Locate the cell with the specified text and output its (X, Y) center coordinate. 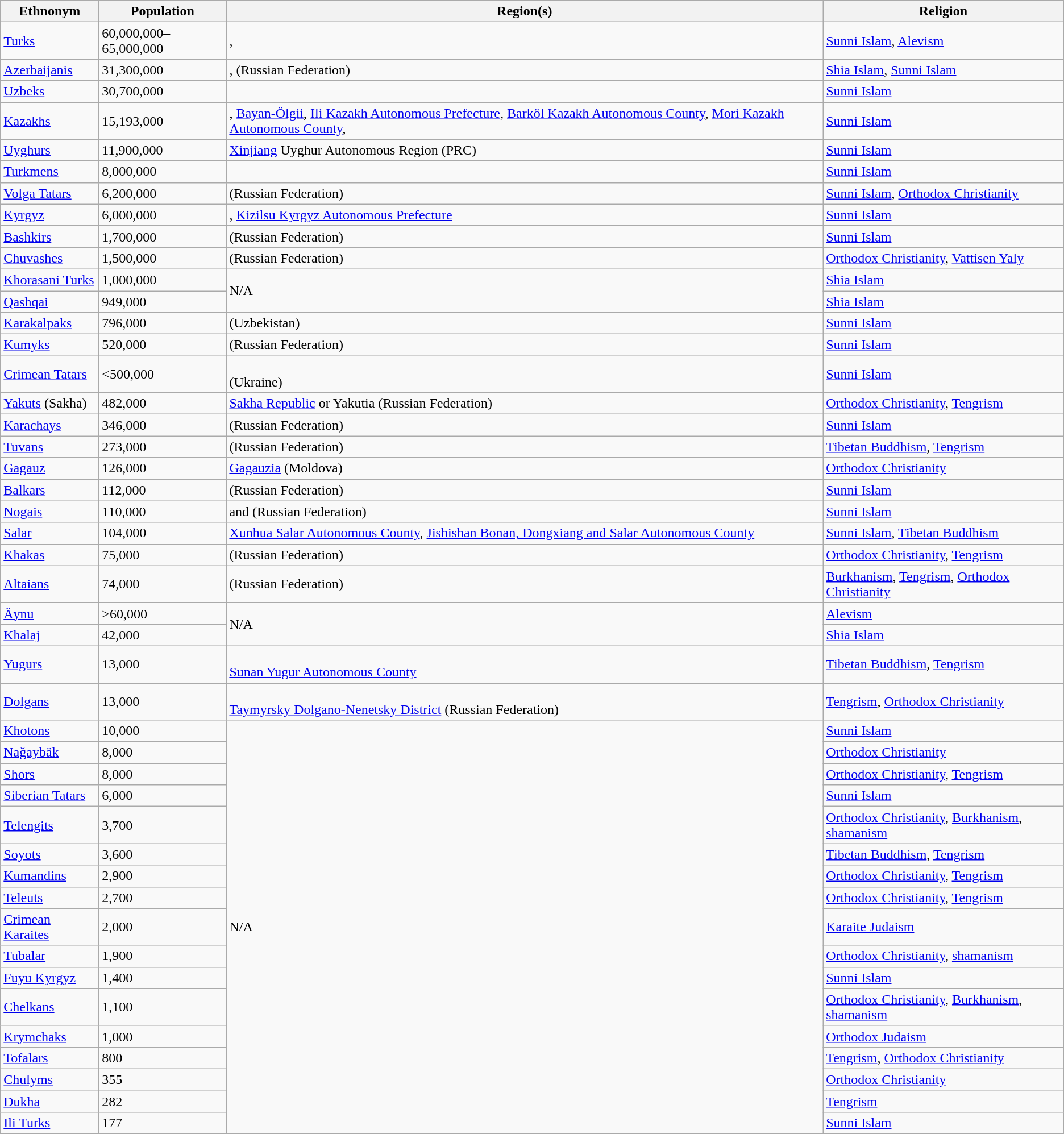
(Ukraine) (525, 374)
Khorasani Turks (50, 280)
, (525, 41)
3,600 (163, 854)
Sunni Islam, Tibetan Buddhism (944, 533)
11,900,000 (163, 150)
1,700,000 (163, 236)
Karakalpaks (50, 323)
Kyrgyz (50, 215)
Ethnonym (50, 11)
Crimean Tatars (50, 374)
Gagauz (50, 468)
Yakuts (Sakha) (50, 404)
Salar (50, 533)
Xinjiang Uyghur Autonomous Region (PRC) (525, 150)
Region(s) (525, 11)
Khotons (50, 731)
Xunhua Salar Autonomous County, Jishishan Bonan, Dongxiang and Salar Autonomous County (525, 533)
282 (163, 1101)
Burkhanism, Tengrism, Orthodox Christianity (944, 584)
Gagauzia (Moldova) (525, 468)
355 (163, 1079)
30,700,000 (163, 92)
Volga Tatars (50, 193)
520,000 (163, 345)
Telengits (50, 825)
Chelkans (50, 1007)
800 (163, 1058)
2,900 (163, 876)
Orthodox Christianity, Vattisen Yaly (944, 258)
Teleuts (50, 898)
Ili Turks (50, 1123)
60,000,000–65,000,000 (163, 41)
Kumandins (50, 876)
Kumyks (50, 345)
Tengrism (944, 1101)
Dukha (50, 1101)
6,000 (163, 796)
Sunni Islam, Alevism (944, 41)
2,000 (163, 927)
104,000 (163, 533)
Alevism (944, 613)
Sunan Yugur Autonomous County (525, 664)
177 (163, 1123)
74,000 (163, 584)
Dolgans (50, 701)
and (Russian Federation) (525, 512)
Khakas (50, 555)
75,000 (163, 555)
Chuvashes (50, 258)
Orthodox Judaism (944, 1036)
, (Russian Federation) (525, 70)
8,000,000 (163, 172)
Nogais (50, 512)
31,300,000 (163, 70)
Kazakhs (50, 121)
6,000,000 (163, 215)
>60,000 (163, 613)
, Bayan-Ölgii, Ili Kazakh Autonomous Prefecture, Barköl Kazakh Autonomous County, Mori Kazakh Autonomous County, (525, 121)
796,000 (163, 323)
Tuvans (50, 447)
Chulyms (50, 1079)
3,700 (163, 825)
6,200,000 (163, 193)
Taymyrsky Dolgano-Nenetsky District (Russian Federation) (525, 701)
1,100 (163, 1007)
Nağaybäk (50, 753)
Tubalar (50, 956)
<500,000 (163, 374)
42,000 (163, 635)
Population (163, 11)
1,900 (163, 956)
2,700 (163, 898)
482,000 (163, 404)
Balkars (50, 490)
Karaite Judaism (944, 927)
Uyghurs (50, 150)
Sakha Republic or Yakutia (Russian Federation) (525, 404)
126,000 (163, 468)
Altaians (50, 584)
(Uzbekistan) (525, 323)
1,000 (163, 1036)
Siberian Tatars (50, 796)
Fuyu Kyrgyz (50, 978)
Soyots (50, 854)
Azerbaijanis (50, 70)
Shors (50, 774)
Bashkirs (50, 236)
Khalaj (50, 635)
273,000 (163, 447)
Religion (944, 11)
Yugurs (50, 664)
1,500,000 (163, 258)
Krymchaks (50, 1036)
15,193,000 (163, 121)
Turkmens (50, 172)
949,000 (163, 302)
110,000 (163, 512)
Orthodox Christianity, shamanism (944, 956)
112,000 (163, 490)
10,000 (163, 731)
Qashqai (50, 302)
346,000 (163, 425)
1,000,000 (163, 280)
Äynu (50, 613)
Shia Islam, Sunni Islam (944, 70)
Tofalars (50, 1058)
Turks (50, 41)
Karachays (50, 425)
Sunni Islam, Orthodox Christianity (944, 193)
, Kizilsu Kyrgyz Autonomous Prefecture (525, 215)
Uzbeks (50, 92)
1,400 (163, 978)
Crimean Karaites (50, 927)
